Capture the cell that displays the provided text and extract its (x, y) central coordinate. 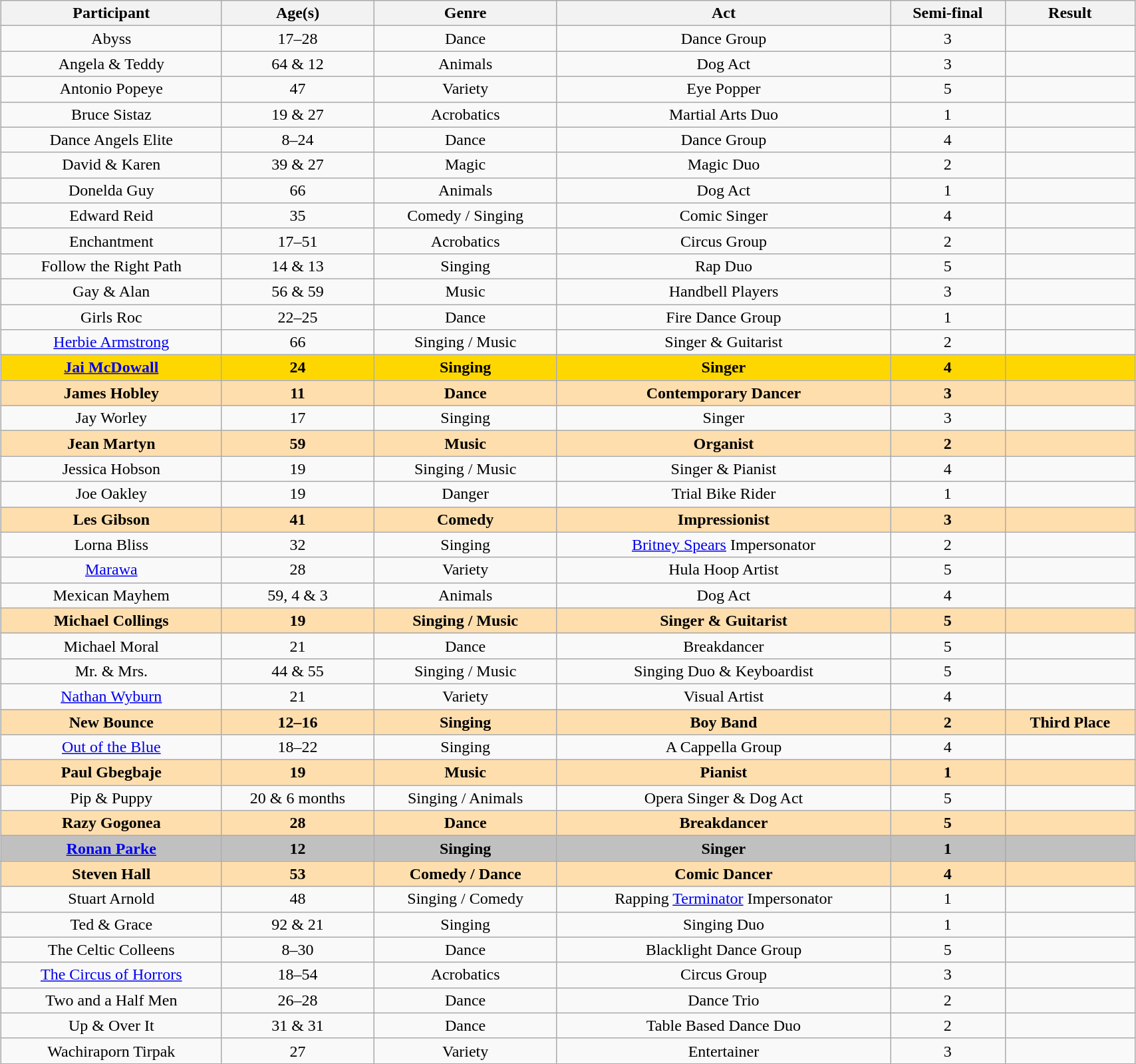
Paul Gbegbaje (112, 773)
The Circus of Horrors (112, 975)
Girls Roc (112, 317)
Jay Worley (112, 418)
35 (298, 215)
Age(s) (298, 13)
59 (298, 444)
Organist (724, 444)
Comic Dancer (724, 874)
31 & 31 (298, 1025)
Jean Martyn (112, 444)
Magic Duo (724, 165)
39 & 27 (298, 165)
Michael Moral (112, 646)
Genre (466, 13)
Herbie Armstrong (112, 342)
Antonio Popeye (112, 89)
Rap Duo (724, 266)
Mexican Mayhem (112, 595)
17–51 (298, 241)
8–24 (298, 140)
Les Gibson (112, 519)
Ronan Parke (112, 849)
53 (298, 874)
Out of the Blue (112, 747)
Stuart Arnold (112, 899)
Dance Trio (724, 1000)
Steven Hall (112, 874)
11 (298, 393)
Britney Spears Impersonator (724, 545)
Singing / Comedy (466, 899)
Razy Gogonea (112, 823)
Contemporary Dancer (724, 393)
Fire Dance Group (724, 317)
Trial Bike Rider (724, 494)
Singing Duo & Keyboardist (724, 671)
Abyss (112, 39)
Participant (112, 13)
Michael Collings (112, 620)
James Hobley (112, 393)
Opera Singer & Dog Act (724, 798)
12–16 (298, 722)
Singer & Pianist (724, 469)
Pianist (724, 773)
Table Based Dance Duo (724, 1025)
44 & 55 (298, 671)
27 (298, 1051)
Rapping Terminator Impersonator (724, 899)
Two and a Half Men (112, 1000)
Visual Artist (724, 696)
17–28 (298, 39)
Result (1069, 13)
Comedy / Singing (466, 215)
Jessica Hobson (112, 469)
47 (298, 89)
18–54 (298, 975)
41 (298, 519)
Blacklight Dance Group (724, 950)
Bruce Sistaz (112, 114)
Dance Angels Elite (112, 140)
26–28 (298, 1000)
Ted & Grace (112, 924)
56 & 59 (298, 291)
Magic (466, 165)
Eye Popper (724, 89)
Entertainer (724, 1051)
Singing / Animals (466, 798)
22–25 (298, 317)
20 & 6 months (298, 798)
Singing Duo (724, 924)
Edward Reid (112, 215)
Impressionist (724, 519)
Joe Oakley (112, 494)
8–30 (298, 950)
A Cappella Group (724, 747)
Hula Hoop Artist (724, 570)
Jai McDowall (112, 368)
Angela & Teddy (112, 64)
Wachiraporn Tirpak (112, 1051)
Danger (466, 494)
The Celtic Colleens (112, 950)
48 (298, 899)
Up & Over It (112, 1025)
Nathan Wyburn (112, 696)
New Bounce (112, 722)
18–22 (298, 747)
14 & 13 (298, 266)
Pip & Puppy (112, 798)
59, 4 & 3 (298, 595)
64 & 12 (298, 64)
Donelda Guy (112, 190)
Lorna Bliss (112, 545)
Comedy (466, 519)
24 (298, 368)
32 (298, 545)
Comic Singer (724, 215)
David & Karen (112, 165)
Act (724, 13)
Follow the Right Path (112, 266)
Gay & Alan (112, 291)
17 (298, 418)
Semi-final (948, 13)
Martial Arts Duo (724, 114)
Enchantment (112, 241)
Mr. & Mrs. (112, 671)
Third Place (1069, 722)
12 (298, 849)
Comedy / Dance (466, 874)
92 & 21 (298, 924)
Marawa (112, 570)
19 & 27 (298, 114)
Boy Band (724, 722)
Handbell Players (724, 291)
